Provide the [x, y] coordinate of the cell's center where the given text is located.  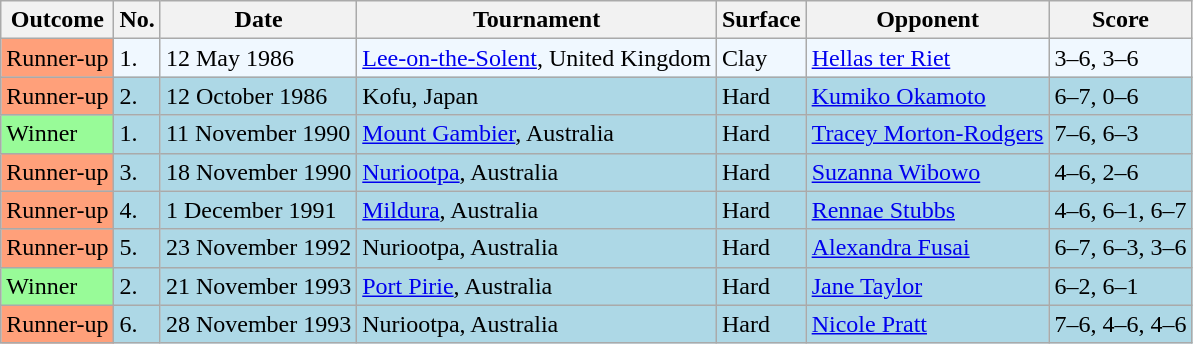
18 November 1990 [258, 172]
7–6, 4–6, 4–6 [1120, 324]
Clay [761, 58]
Opponent [928, 20]
Date [258, 20]
1 December 1991 [258, 210]
3–6, 3–6 [1120, 58]
12 May 1986 [258, 58]
Rennae Stubbs [928, 210]
Hellas ter Riet [928, 58]
Lee-on-the-Solent, United Kingdom [537, 58]
23 November 1992 [258, 248]
7–6, 6–3 [1120, 134]
11 November 1990 [258, 134]
Tracey Morton-Rodgers [928, 134]
6–7, 0–6 [1120, 96]
6. [137, 324]
Outcome [58, 20]
21 November 1993 [258, 286]
Port Pirie, Australia [537, 286]
Kumiko Okamoto [928, 96]
Suzanna Wibowo [928, 172]
28 November 1993 [258, 324]
12 October 1986 [258, 96]
4. [137, 210]
Jane Taylor [928, 286]
Alexandra Fusai [928, 248]
Surface [761, 20]
6–2, 6–1 [1120, 286]
Nicole Pratt [928, 324]
3. [137, 172]
Tournament [537, 20]
4–6, 2–6 [1120, 172]
Kofu, Japan [537, 96]
No. [137, 20]
Mildura, Australia [537, 210]
Mount Gambier, Australia [537, 134]
6–7, 6–3, 3–6 [1120, 248]
4–6, 6–1, 6–7 [1120, 210]
5. [137, 248]
Score [1120, 20]
